Provide the (X, Y) coordinate of the cell's center where the given text is located.  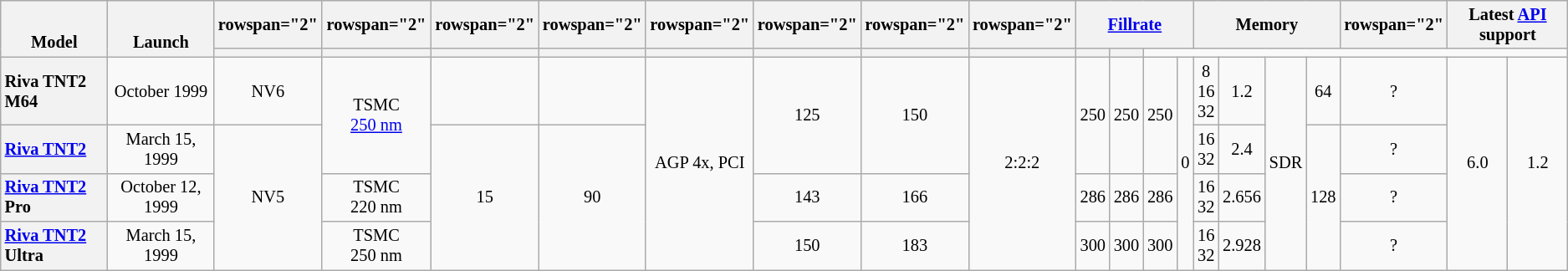
Riva TNT2 Ultra (54, 246)
183 (915, 246)
NV5 (268, 197)
NV6 (268, 91)
Launch (161, 28)
2.928 (1242, 246)
October 12, 1999 (161, 197)
Riva TNT2 M64 (54, 91)
Fillrate (1136, 24)
0 (1185, 164)
Riva TNT2 Pro (54, 197)
Latest API support (1508, 24)
166 (915, 197)
128 (1323, 197)
6.0 (1478, 164)
TSMC 220 nm (376, 197)
15 (485, 197)
October 1999 (161, 91)
Memory (1266, 24)
AGP 4x, PCI (699, 164)
2.4 (1242, 149)
8 16 32 (1206, 91)
2:2:2 (1022, 164)
Model (54, 28)
Riva TNT2 (54, 149)
90 (592, 197)
2.656 (1242, 197)
64 (1323, 91)
125 (808, 115)
143 (808, 197)
SDR (1286, 164)
